Scan for the cell matching the given text and deliver its (x, y) coordinate at center. 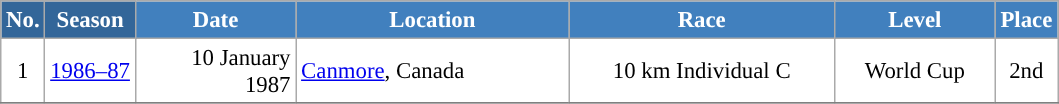
World Cup (914, 72)
Canmore, Canada (432, 72)
Location (432, 20)
10 January 1987 (216, 72)
Date (216, 20)
1 (23, 72)
No. (23, 20)
Level (914, 20)
Race (702, 20)
10 km Individual C (702, 72)
Place (1026, 20)
Season (90, 20)
2nd (1026, 72)
1986–87 (90, 72)
